Find where the given text appears and provide that cell's center as (X, Y) coordinate. 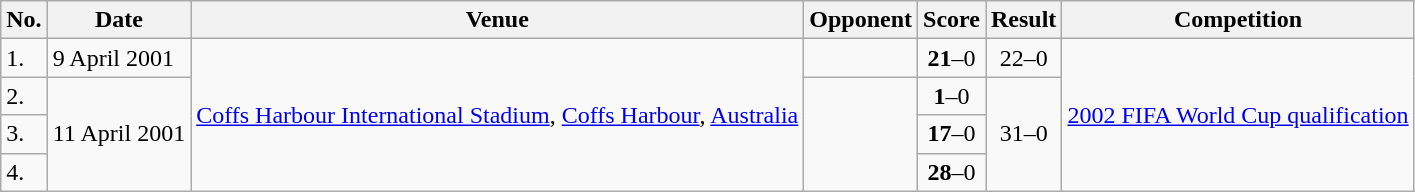
No. (24, 20)
Venue (498, 20)
17–0 (952, 134)
21–0 (952, 58)
31–0 (1024, 134)
1. (24, 58)
4. (24, 172)
2002 FIFA World Cup qualification (1238, 115)
22–0 (1024, 58)
Score (952, 20)
2. (24, 96)
Result (1024, 20)
28–0 (952, 172)
3. (24, 134)
9 April 2001 (119, 58)
1–0 (952, 96)
Opponent (861, 20)
11 April 2001 (119, 134)
Date (119, 20)
Competition (1238, 20)
Coffs Harbour International Stadium, Coffs Harbour, Australia (498, 115)
